Output the [X, Y] coordinate of the center of the cell containing the given text.  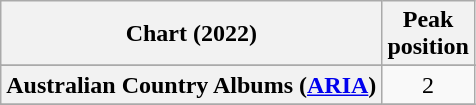
Australian Country Albums (ARIA) [192, 85]
Chart (2022) [192, 34]
2 [428, 85]
Peak position [428, 34]
